Detect which cell encompasses the target text, then output its [x, y] center coordinate. 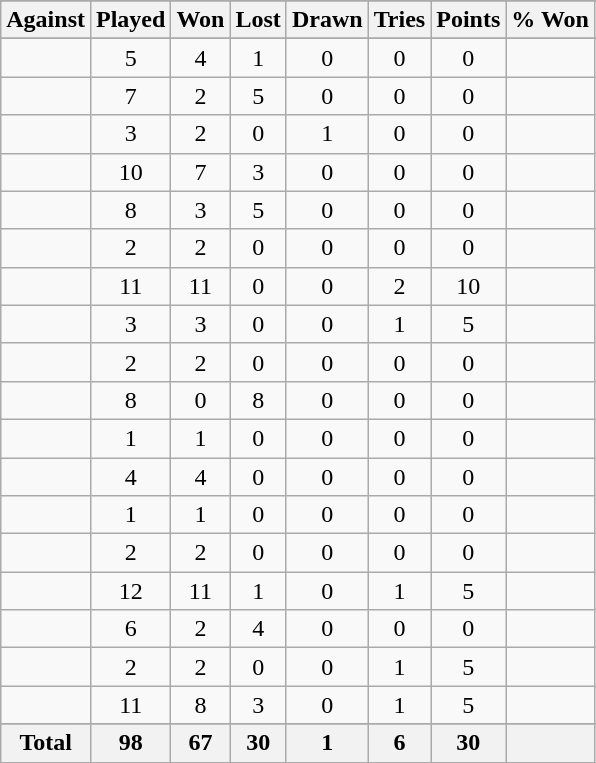
Drawn [327, 20]
% Won [550, 20]
Points [468, 20]
Won [200, 20]
Against [46, 20]
12 [130, 591]
98 [130, 743]
Lost [258, 20]
Played [130, 20]
Total [46, 743]
67 [200, 743]
Tries [400, 20]
